Identify which cell holds the provided text, then report its [X, Y] central coordinate. 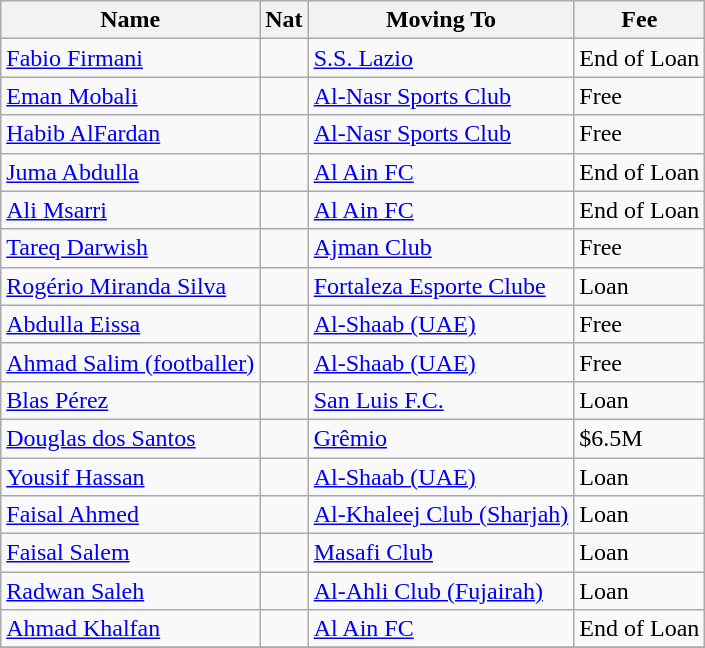
Ahmad Salim (footballer) [130, 362]
Masafi Club [441, 553]
San Luis F.C. [441, 400]
Moving To [441, 20]
Habib AlFardan [130, 134]
Nat [284, 20]
Faisal Ahmed [130, 515]
Tareq Darwish [130, 248]
Ali Msarri [130, 210]
Yousif Hassan [130, 477]
$6.5M [640, 438]
Ajman Club [441, 248]
Al-Khaleej Club (Sharjah) [441, 515]
Radwan Saleh [130, 591]
Blas Pérez [130, 400]
Abdulla Eissa [130, 324]
Al-Ahli Club (Fujairah) [441, 591]
Grêmio [441, 438]
Fortaleza Esporte Clube [441, 286]
S.S. Lazio [441, 58]
Juma Abdulla [130, 172]
Name [130, 20]
Rogério Miranda Silva [130, 286]
Eman Mobali [130, 96]
Ahmad Khalfan [130, 629]
Faisal Salem [130, 553]
Fee [640, 20]
Fabio Firmani [130, 58]
Douglas dos Santos [130, 438]
